Detect which cell encompasses the target text, then output its [X, Y] center coordinate. 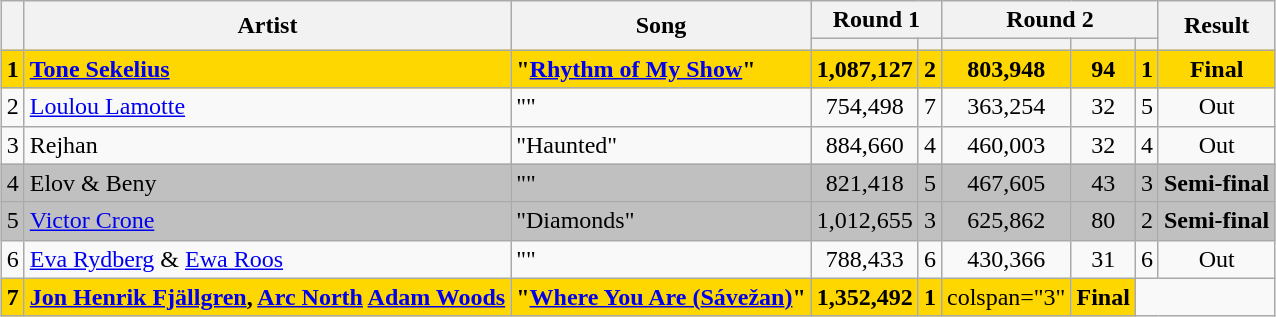
Artist [267, 26]
"Rhythm of My Show" [662, 69]
Jon Henrik Fjällgren, Arc North Adam Woods [267, 297]
"Haunted" [662, 145]
80 [1103, 221]
Song [662, 26]
Loulou Lamotte [267, 107]
884,660 [864, 145]
"Diamonds" [662, 221]
460,003 [1006, 145]
803,948 [1006, 69]
363,254 [1006, 107]
Round 1 [876, 20]
1,012,655 [864, 221]
colspan="3" [1006, 297]
31 [1103, 259]
625,862 [1006, 221]
467,605 [1006, 183]
Eva Rydberg & Ewa Roos [267, 259]
Tone Sekelius [267, 69]
430,366 [1006, 259]
"Where You Are (Sávežan)" [662, 297]
754,498 [864, 107]
Result [1216, 26]
Round 2 [1050, 20]
Victor Crone [267, 221]
821,418 [864, 183]
Elov & Beny [267, 183]
Rejhan [267, 145]
788,433 [864, 259]
1,352,492 [864, 297]
43 [1103, 183]
1,087,127 [864, 69]
94 [1103, 69]
